Return (X, Y) of the center of cell containing provided text 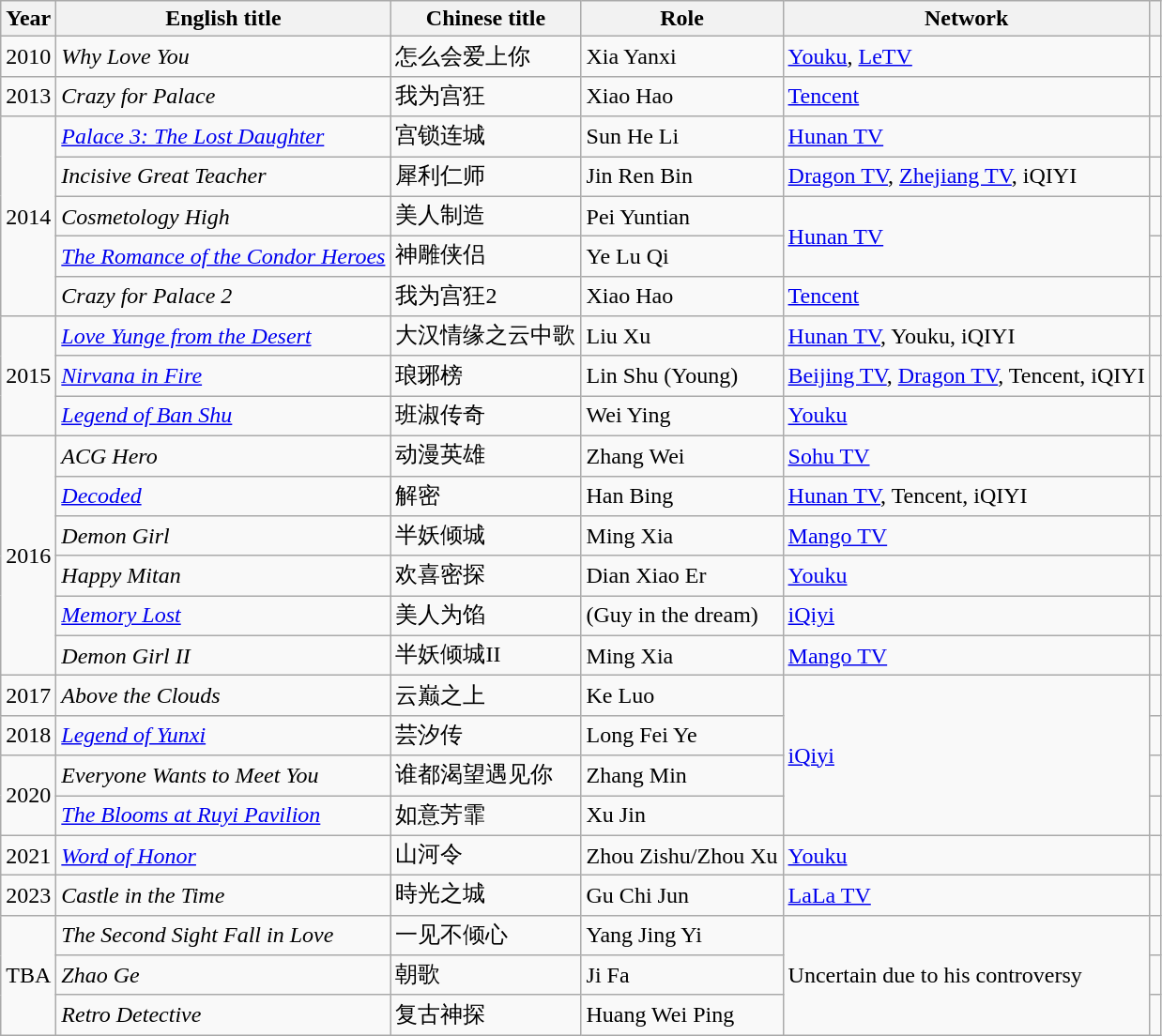
Demon Girl II (223, 655)
Zhang Wei (681, 456)
Hunan TV, Youku, iQIYI (967, 336)
2021 (28, 856)
Liu Xu (681, 336)
Demon Girl (223, 537)
Why Love You (223, 56)
2018 (28, 736)
Dragon TV, Zhejiang TV, iQIYI (967, 176)
Decoded (223, 495)
动漫英雄 (486, 456)
芸汐传 (486, 736)
Chinese title (486, 19)
Zhao Ge (223, 976)
班淑传奇 (486, 417)
Legend of Ban Shu (223, 417)
Sohu TV (967, 456)
Youku, LeTV (967, 56)
Incisive Great Teacher (223, 176)
欢喜密探 (486, 576)
2013 (28, 96)
Castle in the Time (223, 895)
半妖倾城II (486, 655)
Memory Lost (223, 616)
神雕侠侣 (486, 257)
Palace 3: The Lost Daughter (223, 137)
谁都渴望遇见你 (486, 775)
Uncertain due to his controversy (967, 975)
Pei Yuntian (681, 216)
Xu Jin (681, 816)
LaLa TV (967, 895)
2014 (28, 216)
怎么会爱上你 (486, 56)
時光之城 (486, 895)
2010 (28, 56)
云巅之上 (486, 696)
Crazy for Palace (223, 96)
复古神探 (486, 1015)
我为宫狂2 (486, 297)
犀利仁师 (486, 176)
Ye Lu Qi (681, 257)
Crazy for Palace 2 (223, 297)
宫锁连城 (486, 137)
Gu Chi Jun (681, 895)
半妖倾城 (486, 537)
Retro Detective (223, 1015)
大汉情缘之云中歌 (486, 336)
美人制造 (486, 216)
Role (681, 19)
Nirvana in Fire (223, 375)
Dian Xiao Er (681, 576)
The Second Sight Fall in Love (223, 935)
TBA (28, 975)
Han Bing (681, 495)
Happy Mitan (223, 576)
Legend of Yunxi (223, 736)
Love Yunge from the Desert (223, 336)
2016 (28, 556)
Jin Ren Bin (681, 176)
ACG Hero (223, 456)
Ji Fa (681, 976)
美人为馅 (486, 616)
Wei Ying (681, 417)
Hunan TV, Tencent, iQIYI (967, 495)
解密 (486, 495)
Huang Wei Ping (681, 1015)
(Guy in the dream) (681, 616)
2023 (28, 895)
Lin Shu (Young) (681, 375)
我为宫狂 (486, 96)
Word of Honor (223, 856)
Cosmetology High (223, 216)
Everyone Wants to Meet You (223, 775)
琅琊榜 (486, 375)
Zhang Min (681, 775)
Network (967, 19)
2015 (28, 376)
Yang Jing Yi (681, 935)
Sun He Li (681, 137)
English title (223, 19)
The Blooms at Ruyi Pavilion (223, 816)
2017 (28, 696)
Xia Yanxi (681, 56)
2020 (28, 796)
Above the Clouds (223, 696)
一见不倾心 (486, 935)
Ke Luo (681, 696)
Year (28, 19)
The Romance of the Condor Heroes (223, 257)
Zhou Zishu/Zhou Xu (681, 856)
山河令 (486, 856)
Beijing TV, Dragon TV, Tencent, iQIYI (967, 375)
朝歌 (486, 976)
Long Fei Ye (681, 736)
如意芳霏 (486, 816)
